Pinpoint the cell where the given text exists, returning its (X, Y) midpoint coordinate. 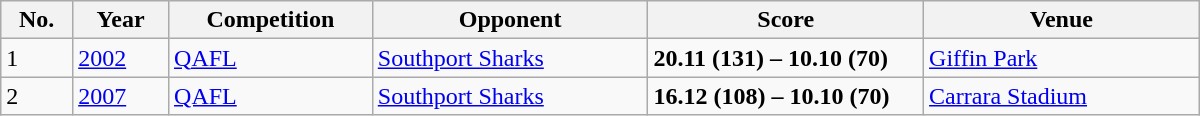
Year (121, 20)
Opponent (510, 20)
20.11 (131) – 10.10 (70) (786, 58)
Carrara Stadium (1062, 96)
No. (37, 20)
Venue (1062, 20)
16.12 (108) – 10.10 (70) (786, 96)
1 (37, 58)
Giffin Park (1062, 58)
2007 (121, 96)
2002 (121, 58)
Score (786, 20)
Competition (271, 20)
2 (37, 96)
